Scan for the cell matching the given text and deliver its [x, y] coordinate at center. 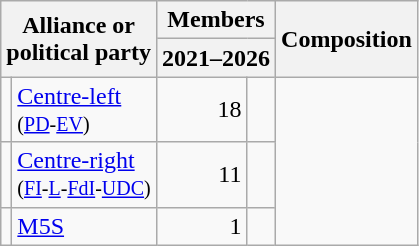
M5S [84, 226]
11 [201, 174]
Centre-left (PD-EV) [84, 110]
Centre-right (FI-L-FdI-UDC) [84, 174]
18 [201, 110]
Members [216, 20]
Composition [347, 39]
2021–2026 [216, 58]
Alliance or political party [79, 39]
1 [201, 226]
